Scan for the cell matching the given text and deliver its [X, Y] coordinate at center. 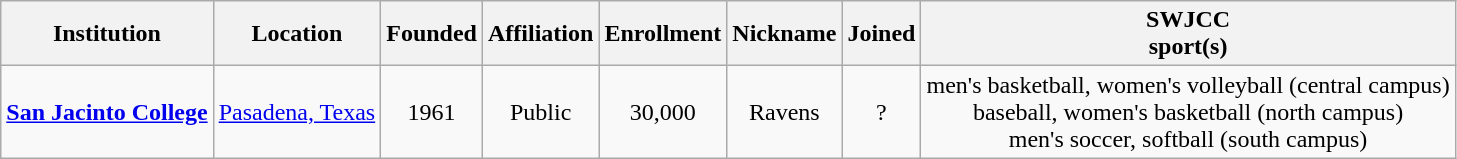
Ravens [784, 112]
Public [540, 112]
Nickname [784, 34]
Institution [107, 34]
? [882, 112]
Joined [882, 34]
Affiliation [540, 34]
30,000 [663, 112]
Founded [432, 34]
Pasadena, Texas [297, 112]
1961 [432, 112]
men's basketball, women's volleyball (central campus) baseball, women's basketball (north campus)men's soccer, softball (south campus) [1188, 112]
Enrollment [663, 34]
Location [297, 34]
SWJCCsport(s) [1188, 34]
San Jacinto College [107, 112]
